Provide the (x, y) coordinate of the cell's center where the given text is located.  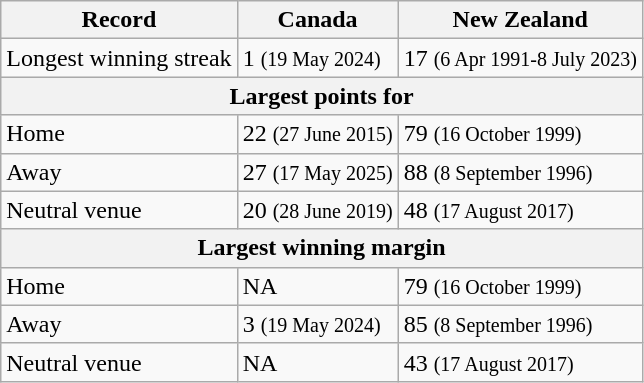
New Zealand (520, 20)
27 (17 May 2025) (318, 172)
43 (17 August 2017) (520, 362)
Canada (318, 20)
3 (19 May 2024) (318, 324)
20 (28 June 2019) (318, 210)
Record (119, 20)
Largest winning margin (322, 248)
22 (27 June 2015) (318, 134)
1 (19 May 2024) (318, 58)
85 (8 September 1996) (520, 324)
Largest points for (322, 96)
Longest winning streak (119, 58)
88 (8 September 1996) (520, 172)
17 (6 Apr 1991-8 July 2023) (520, 58)
48 (17 August 2017) (520, 210)
